For the text-containing cell, return its midpoint in (x, y) coordinate format. 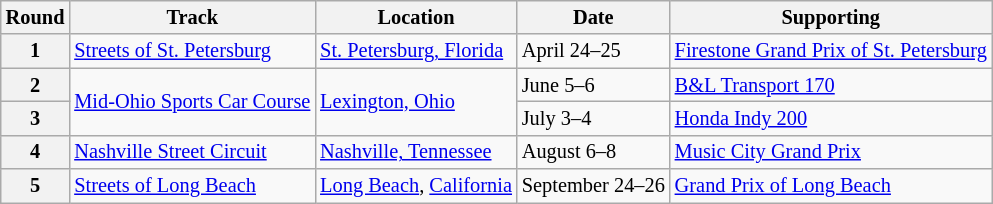
B&L Transport 170 (831, 85)
Track (192, 17)
Long Beach, California (416, 186)
June 5–6 (594, 85)
April 24–25 (594, 51)
3 (36, 118)
5 (36, 186)
Streets of Long Beach (192, 186)
Music City Grand Prix (831, 152)
Mid-Ohio Sports Car Course (192, 102)
Nashville Street Circuit (192, 152)
Supporting (831, 17)
Streets of St. Petersburg (192, 51)
St. Petersburg, Florida (416, 51)
Nashville, Tennessee (416, 152)
4 (36, 152)
September 24–26 (594, 186)
Round (36, 17)
2 (36, 85)
Honda Indy 200 (831, 118)
Date (594, 17)
Lexington, Ohio (416, 102)
August 6–8 (594, 152)
July 3–4 (594, 118)
Firestone Grand Prix of St. Petersburg (831, 51)
Grand Prix of Long Beach (831, 186)
Location (416, 17)
1 (36, 51)
